Output the (X, Y) coordinate of the center of the cell containing the given text.  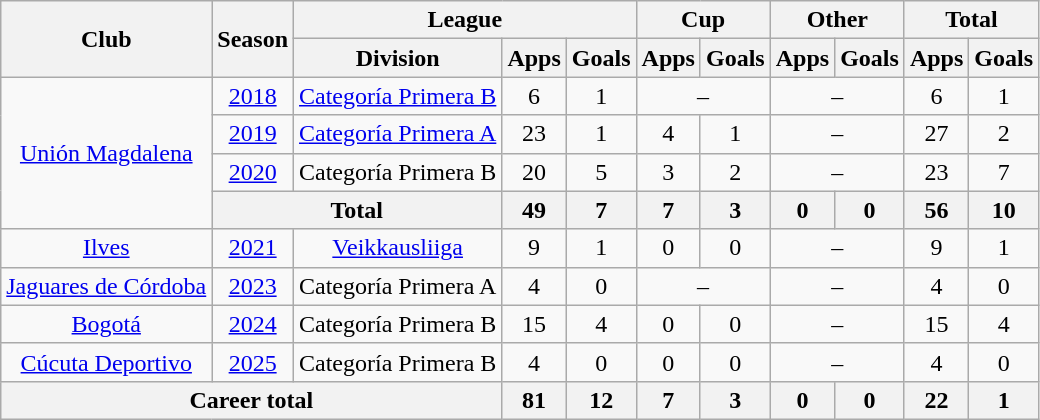
5 (601, 172)
Veikkausliiga (398, 248)
27 (936, 134)
56 (936, 210)
2021 (253, 248)
Ilves (106, 248)
2019 (253, 134)
49 (534, 210)
20 (534, 172)
Season (253, 39)
Career total (252, 400)
Division (398, 58)
2020 (253, 172)
Unión Magdalena (106, 153)
2023 (253, 286)
Other (837, 20)
2024 (253, 324)
Jaguares de Córdoba (106, 286)
Club (106, 39)
10 (1004, 210)
Cúcuta Deportivo (106, 362)
22 (936, 400)
81 (534, 400)
Bogotá (106, 324)
2018 (253, 96)
Cup (703, 20)
12 (601, 400)
2025 (253, 362)
League (466, 20)
